Search for the cell housing the specified text and yield its (x, y) center coordinate. 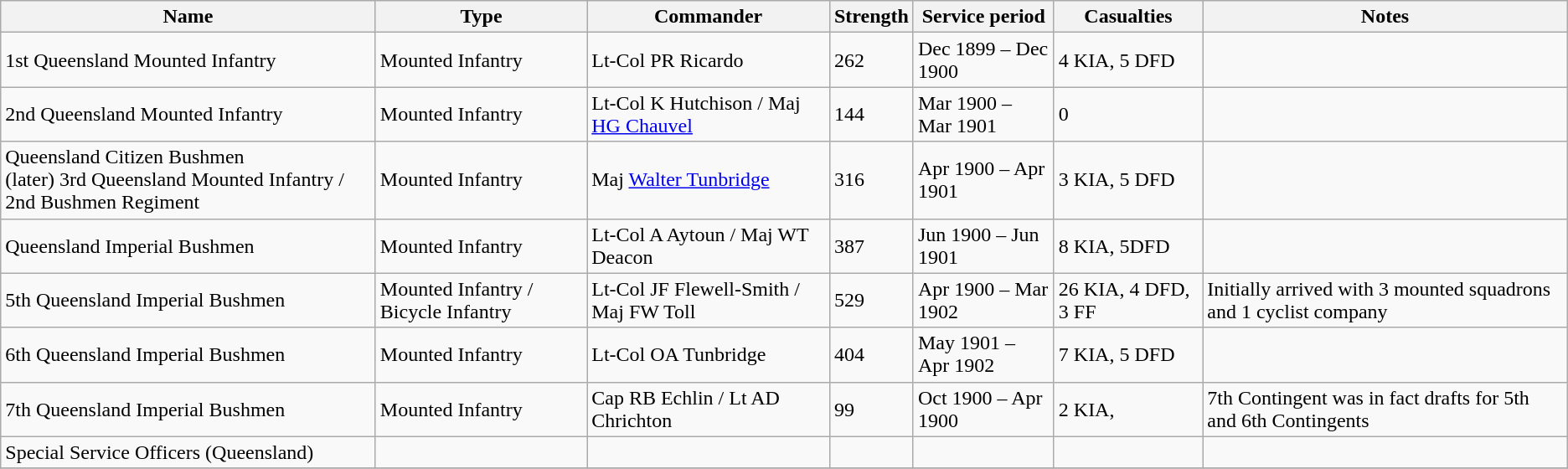
Commander (709, 17)
Lt-Col PR Ricardo (709, 60)
7 KIA, 5 DFD (1127, 355)
Apr 1900 – Apr 1901 (983, 180)
Lt-Col OA Tunbridge (709, 355)
Casualties (1127, 17)
Lt-Col A Aytoun / Maj WT Deacon (709, 246)
Lt-Col K Hutchison / Maj HG Chauvel (709, 114)
8 KIA, 5DFD (1127, 246)
Mounted Infantry / Bicycle Infantry (481, 300)
2nd Queensland Mounted Infantry (188, 114)
3 KIA, 5 DFD (1127, 180)
387 (871, 246)
Special Service Officers (Queensland) (188, 452)
99 (871, 409)
Queensland Imperial Bushmen (188, 246)
26 KIA, 4 DFD, 3 FF (1127, 300)
7th Queensland Imperial Bushmen (188, 409)
Cap RB Echlin / Lt AD Chrichton (709, 409)
May 1901 – Apr 1902 (983, 355)
144 (871, 114)
Oct 1900 – Apr 1900 (983, 409)
7th Contingent was in fact drafts for 5th and 6th Contingents (1385, 409)
Mar 1900 – Mar 1901 (983, 114)
Type (481, 17)
Maj Walter Tunbridge (709, 180)
6th Queensland Imperial Bushmen (188, 355)
Queensland Citizen Bushmen (later) 3rd Queensland Mounted Infantry / 2nd Bushmen Regiment (188, 180)
404 (871, 355)
4 KIA, 5 DFD (1127, 60)
1st Queensland Mounted Infantry (188, 60)
Initially arrived with 3 mounted squadrons and 1 cyclist company (1385, 300)
Service period (983, 17)
316 (871, 180)
529 (871, 300)
2 KIA, (1127, 409)
Jun 1900 – Jun 1901 (983, 246)
262 (871, 60)
5th Queensland Imperial Bushmen (188, 300)
Name (188, 17)
0 (1127, 114)
Dec 1899 – Dec 1900 (983, 60)
Strength (871, 17)
Apr 1900 – Mar 1902 (983, 300)
Notes (1385, 17)
Lt-Col JF Flewell-Smith / Maj FW Toll (709, 300)
